Determine the [X, Y] coordinate at the center of the cell enclosing the given text.  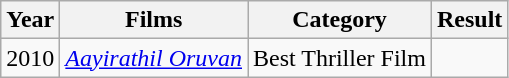
Category [340, 20]
Best Thriller Film [340, 58]
Films [154, 20]
Year [30, 20]
Aayirathil Oruvan [154, 58]
Result [469, 20]
2010 [30, 58]
